Return [x, y] of the center of cell containing provided text 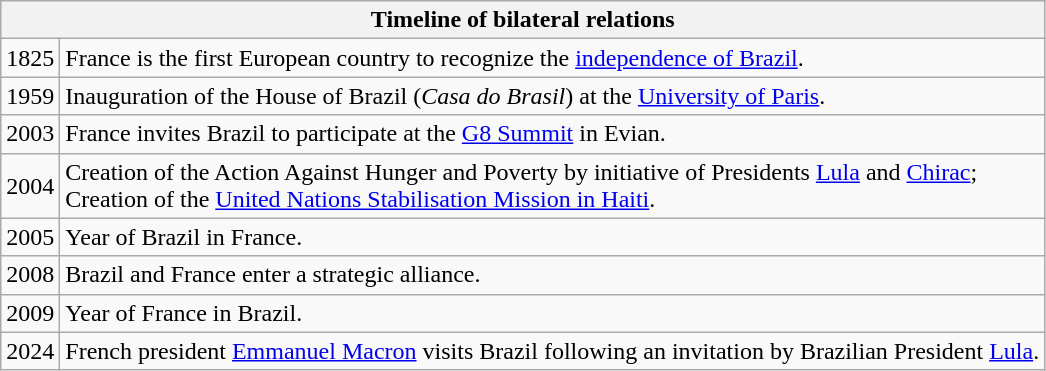
Brazil and France enter a strategic alliance. [552, 275]
2005 [30, 237]
Year of Brazil in France. [552, 237]
Year of France in Brazil. [552, 313]
French president Emmanuel Macron visits Brazil following an invitation by Brazilian President Lula. [552, 351]
1825 [30, 58]
2008 [30, 275]
1959 [30, 96]
France is the first European country to recognize the independence of Brazil. [552, 58]
2004 [30, 186]
2003 [30, 134]
Timeline of bilateral relations [523, 20]
2009 [30, 313]
2024 [30, 351]
France invites Brazil to participate at the G8 Summit in Evian. [552, 134]
Inauguration of the House of Brazil (Casa do Brasil) at the University of Paris. [552, 96]
